From the cell containing the given text, extract its center point as [X, Y] coordinate. 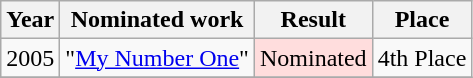
"My Number One" [158, 58]
Year [30, 20]
Place [422, 20]
Nominated [313, 58]
2005 [30, 58]
4th Place [422, 58]
Nominated work [158, 20]
Result [313, 20]
